Detect which cell encompasses the target text, then output its (X, Y) center coordinate. 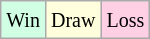
Win (24, 20)
Loss (126, 20)
Draw (72, 20)
